Scan for the cell matching the given text and deliver its [X, Y] coordinate at center. 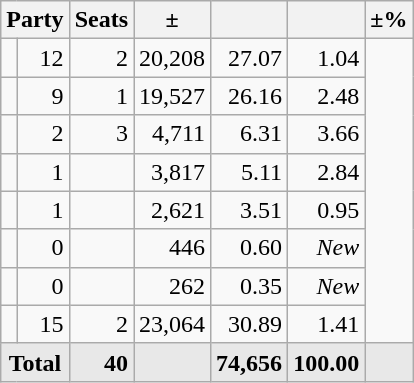
0.95 [326, 210]
40 [101, 362]
Party [35, 20]
0.35 [250, 286]
2,621 [172, 210]
3.66 [326, 134]
30.89 [250, 324]
12 [43, 58]
23,064 [172, 324]
Total [35, 362]
1.41 [326, 324]
±% [389, 20]
6.31 [250, 134]
26.16 [250, 96]
0.60 [250, 248]
3,817 [172, 172]
100.00 [326, 362]
± [172, 20]
74,656 [250, 362]
19,527 [172, 96]
20,208 [172, 58]
9 [43, 96]
4,711 [172, 134]
27.07 [250, 58]
3 [101, 134]
446 [172, 248]
5.11 [250, 172]
3.51 [250, 210]
Seats [101, 20]
2.48 [326, 96]
262 [172, 286]
15 [43, 324]
2.84 [326, 172]
1.04 [326, 58]
